Search for the cell housing the specified text and yield its [x, y] center coordinate. 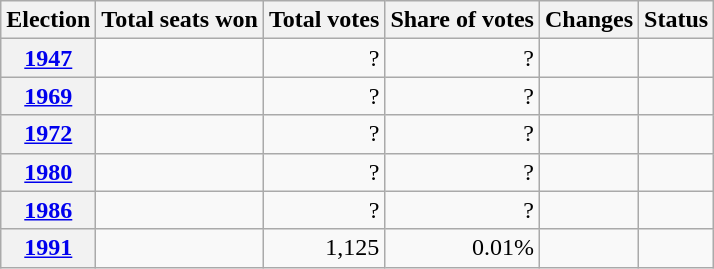
1972 [48, 134]
0.01% [462, 248]
Share of votes [462, 20]
1969 [48, 96]
Election [48, 20]
1991 [48, 248]
Changes [588, 20]
1,125 [324, 248]
Status [676, 20]
Total seats won [180, 20]
1986 [48, 210]
1947 [48, 58]
1980 [48, 172]
Total votes [324, 20]
